Search for the cell housing the specified text and yield its (X, Y) center coordinate. 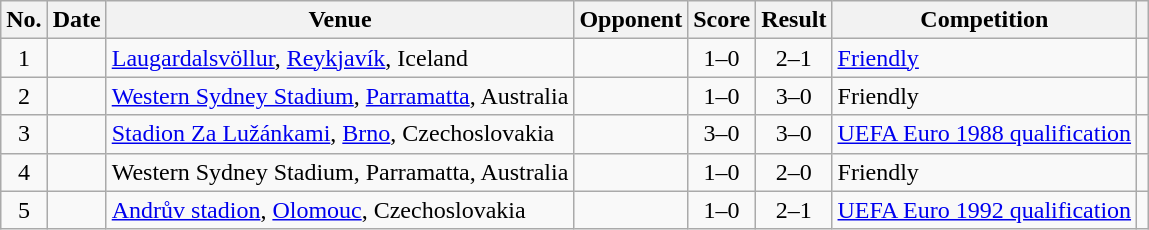
Laugardalsvöllur, Reykjavík, Iceland (340, 58)
Date (76, 20)
UEFA Euro 1992 qualification (984, 210)
Score (722, 20)
2–0 (794, 172)
Opponent (631, 20)
No. (24, 20)
Andrův stadion, Olomouc, Czechoslovakia (340, 210)
1 (24, 58)
Result (794, 20)
2 (24, 96)
Venue (340, 20)
Stadion Za Lužánkami, Brno, Czechoslovakia (340, 134)
4 (24, 172)
5 (24, 210)
Competition (984, 20)
3 (24, 134)
UEFA Euro 1988 qualification (984, 134)
